Provide the [x, y] coordinate of the cell's center where the given text is located.  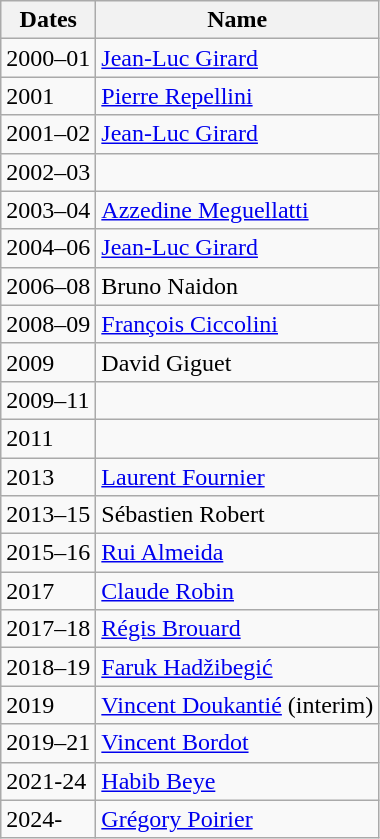
2003–04 [48, 210]
Régis Brouard [238, 629]
2024- [48, 819]
2009 [48, 362]
Faruk Hadžibegić [238, 667]
Pierre Repellini [238, 96]
2011 [48, 438]
2006–08 [48, 286]
2002–03 [48, 172]
Laurent Fournier [238, 477]
2013 [48, 477]
2017 [48, 591]
Azzedine Meguellatti [238, 210]
Sébastien Robert [238, 515]
Claude Robin [238, 591]
2019 [48, 705]
2018–19 [48, 667]
Name [238, 20]
Bruno Naidon [238, 286]
2009–11 [48, 400]
2015–16 [48, 553]
2013–15 [48, 515]
Grégory Poirier [238, 819]
Rui Almeida [238, 553]
2008–09 [48, 324]
Vincent Bordot [238, 743]
2021-24 [48, 781]
2004–06 [48, 248]
2001 [48, 96]
2001–02 [48, 134]
2000–01 [48, 58]
2019–21 [48, 743]
2017–18 [48, 629]
Habib Beye [238, 781]
Dates [48, 20]
David Giguet [238, 362]
Vincent Doukantié (interim) [238, 705]
François Ciccolini [238, 324]
